Identify which cell holds the provided text, then report its [x, y] central coordinate. 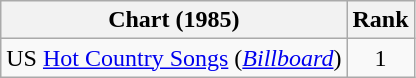
1 [380, 58]
Chart (1985) [174, 20]
US Hot Country Songs (Billboard) [174, 58]
Rank [380, 20]
